Capture the cell that displays the provided text and extract its [X, Y] central coordinate. 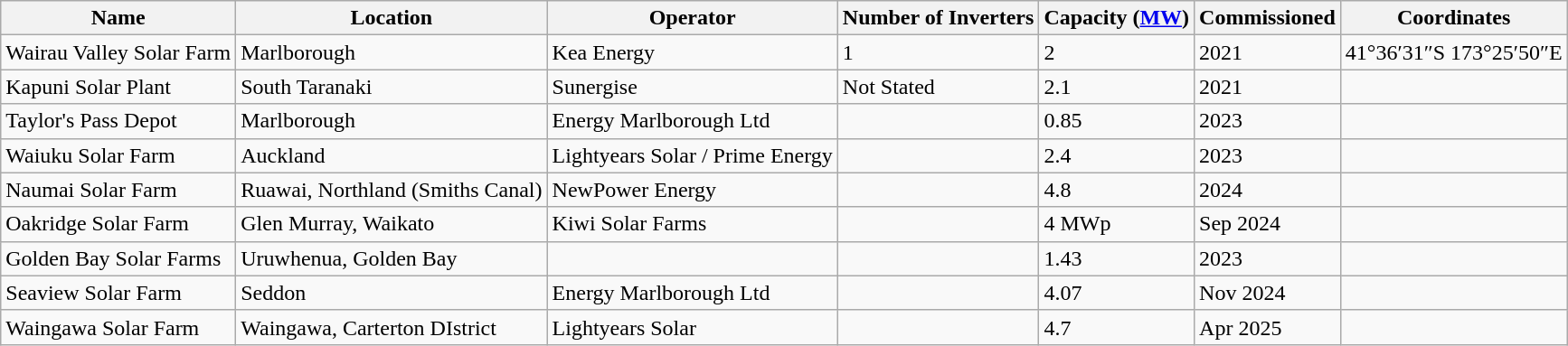
4.07 [1117, 293]
Oakridge Solar Farm [118, 224]
2.1 [1117, 87]
Golden Bay Solar Farms [118, 258]
Kea Energy [693, 52]
Auckland [392, 155]
0.85 [1117, 121]
2024 [1268, 190]
Nov 2024 [1268, 293]
Taylor's Pass Depot [118, 121]
Kapuni Solar Plant [118, 87]
41°36′31″S 173°25′50″E [1454, 52]
Wairau Valley Solar Farm [118, 52]
South Taranaki [392, 87]
Coordinates [1454, 18]
Waingawa Solar Farm [118, 327]
Number of Inverters [939, 18]
Glen Murray, Waikato [392, 224]
Seaview Solar Farm [118, 293]
Operator [693, 18]
Sunergise [693, 87]
4.8 [1117, 190]
2 [1117, 52]
Sep 2024 [1268, 224]
Commissioned [1268, 18]
Lightyears Solar / Prime Energy [693, 155]
2.4 [1117, 155]
Ruawai, Northland (Smiths Canal) [392, 190]
Name [118, 18]
4 MWp [1117, 224]
Not Stated [939, 87]
Capacity (MW) [1117, 18]
1 [939, 52]
Seddon [392, 293]
Waingawa, Carterton DIstrict [392, 327]
Lightyears Solar [693, 327]
1.43 [1117, 258]
4.7 [1117, 327]
NewPower Energy [693, 190]
Naumai Solar Farm [118, 190]
Apr 2025 [1268, 327]
Kiwi Solar Farms [693, 224]
Uruwhenua, Golden Bay [392, 258]
Waiuku Solar Farm [118, 155]
Location [392, 18]
